Detect which cell encompasses the target text, then output its [X, Y] center coordinate. 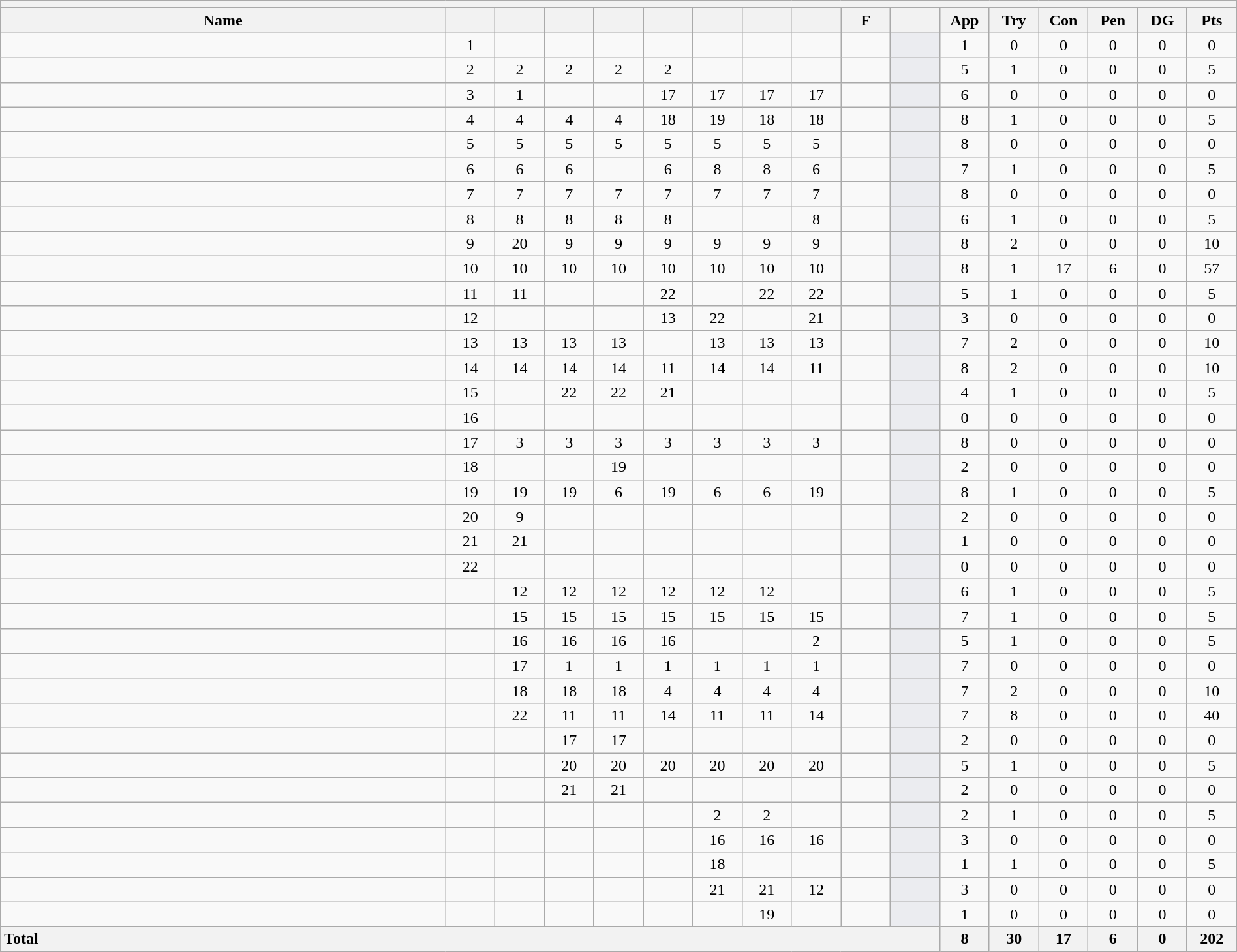
57 [1212, 268]
Total [470, 939]
Pts [1212, 20]
Pen [1113, 20]
Name [223, 20]
Con [1063, 20]
F [866, 20]
30 [1014, 939]
DG [1163, 20]
202 [1212, 939]
40 [1212, 716]
Try [1014, 20]
App [965, 20]
